Scan for the cell matching the given text and deliver its [x, y] coordinate at center. 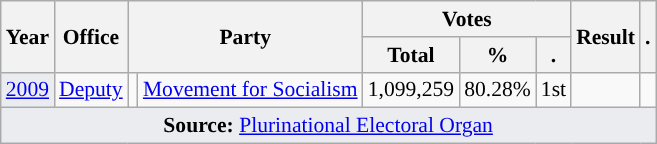
Movement for Socialism [250, 90]
1st [554, 90]
2009 [28, 90]
Total [411, 55]
Result [606, 36]
Votes [467, 19]
Source: Plurinational Electoral Organ [328, 126]
% [498, 55]
Office [91, 36]
Year [28, 36]
Deputy [91, 90]
1,099,259 [411, 90]
80.28% [498, 90]
Party [246, 36]
